Find where the given text appears and provide that cell's center as (X, Y) coordinate. 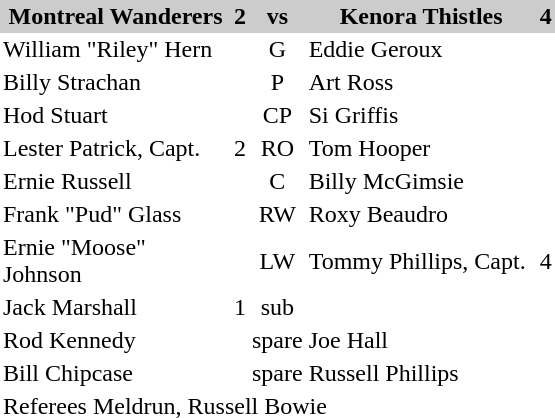
RW (278, 214)
William "Riley" Hern (116, 50)
Tom Hooper (422, 148)
Hod Stuart (116, 116)
Frank "Pud" Glass (116, 214)
LW (278, 261)
Roxy Beaudro (422, 214)
Russell Phillips (422, 374)
Art Ross (422, 82)
1 (240, 308)
Billy Strachan (116, 82)
Lester Patrick, Capt. (116, 148)
Billy McGimsie (422, 182)
Si Griffis (422, 116)
Jack Marshall (116, 308)
Rod Kennedy (116, 340)
P (278, 82)
G (278, 50)
Ernie Russell (116, 182)
Ernie "Moose" Johnson (116, 261)
CP (278, 116)
Eddie Geroux (422, 50)
Tommy Phillips, Capt. (422, 261)
Bill Chipcase (116, 374)
Montreal Wanderers (116, 16)
RO (278, 148)
Joe Hall (422, 340)
vs (278, 16)
C (278, 182)
Kenora Thistles (422, 16)
sub (278, 308)
